Pinpoint the cell where the given text exists, returning its [x, y] midpoint coordinate. 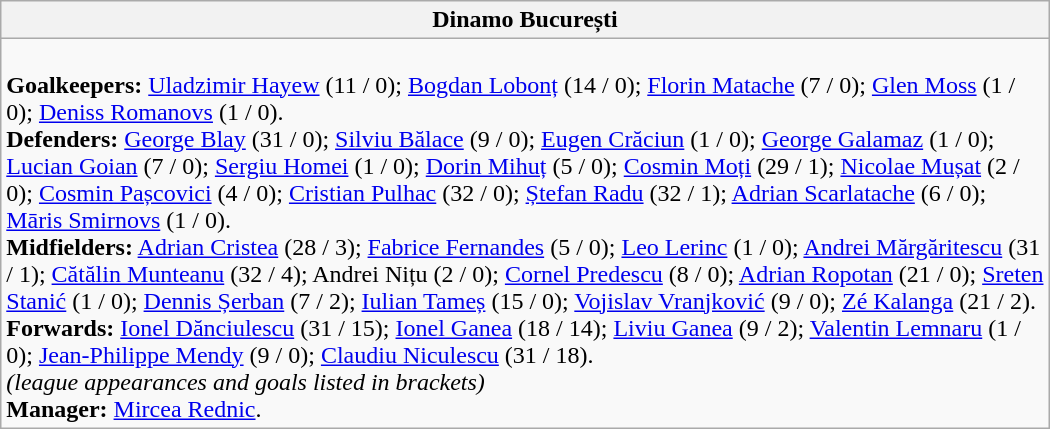
Dinamo București [525, 20]
